Detect which cell encompasses the target text, then output its (X, Y) center coordinate. 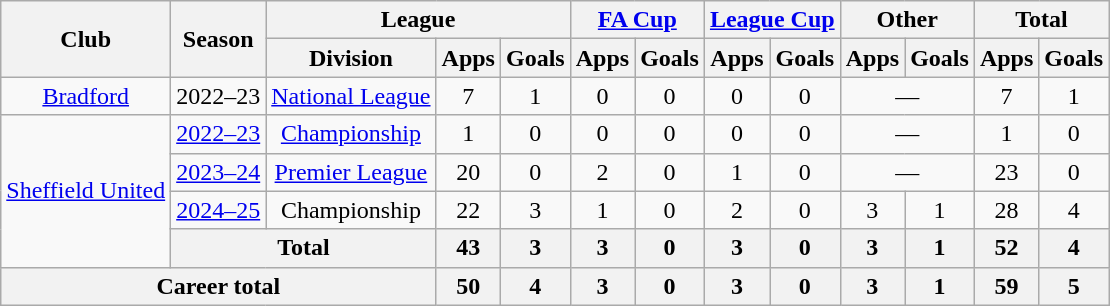
2023–24 (218, 172)
Premier League (351, 172)
Bradford (86, 96)
52 (1006, 248)
43 (468, 248)
FA Cup (637, 20)
Career total (218, 286)
59 (1006, 286)
28 (1006, 210)
20 (468, 172)
50 (468, 286)
League Cup (772, 20)
Sheffield United (86, 191)
National League (351, 96)
League (418, 20)
Season (218, 39)
Other (907, 20)
23 (1006, 172)
Club (86, 39)
Division (351, 58)
5 (1074, 286)
22 (468, 210)
2024–25 (218, 210)
